Pinpoint the cell where the given text exists, returning its [X, Y] midpoint coordinate. 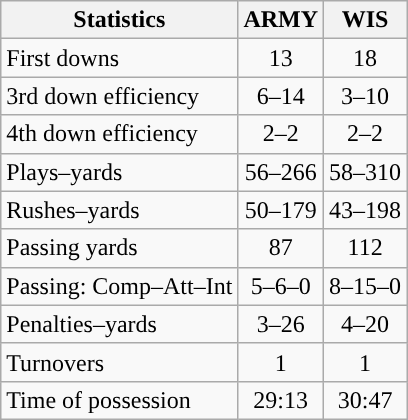
30:47 [366, 400]
Rushes–yards [120, 210]
18 [366, 58]
4th down efficiency [120, 134]
Plays–yards [120, 172]
56–266 [281, 172]
Passing yards [120, 248]
4–20 [366, 324]
3–26 [281, 324]
58–310 [366, 172]
13 [281, 58]
Penalties–yards [120, 324]
8–15–0 [366, 286]
WIS [366, 20]
Passing: Comp–Att–Int [120, 286]
3–10 [366, 96]
43–198 [366, 210]
Time of possession [120, 400]
Turnovers [120, 362]
Statistics [120, 20]
ARMY [281, 20]
87 [281, 248]
112 [366, 248]
50–179 [281, 210]
3rd down efficiency [120, 96]
5–6–0 [281, 286]
First downs [120, 58]
6–14 [281, 96]
29:13 [281, 400]
